Return (X, Y) of the center of cell containing provided text 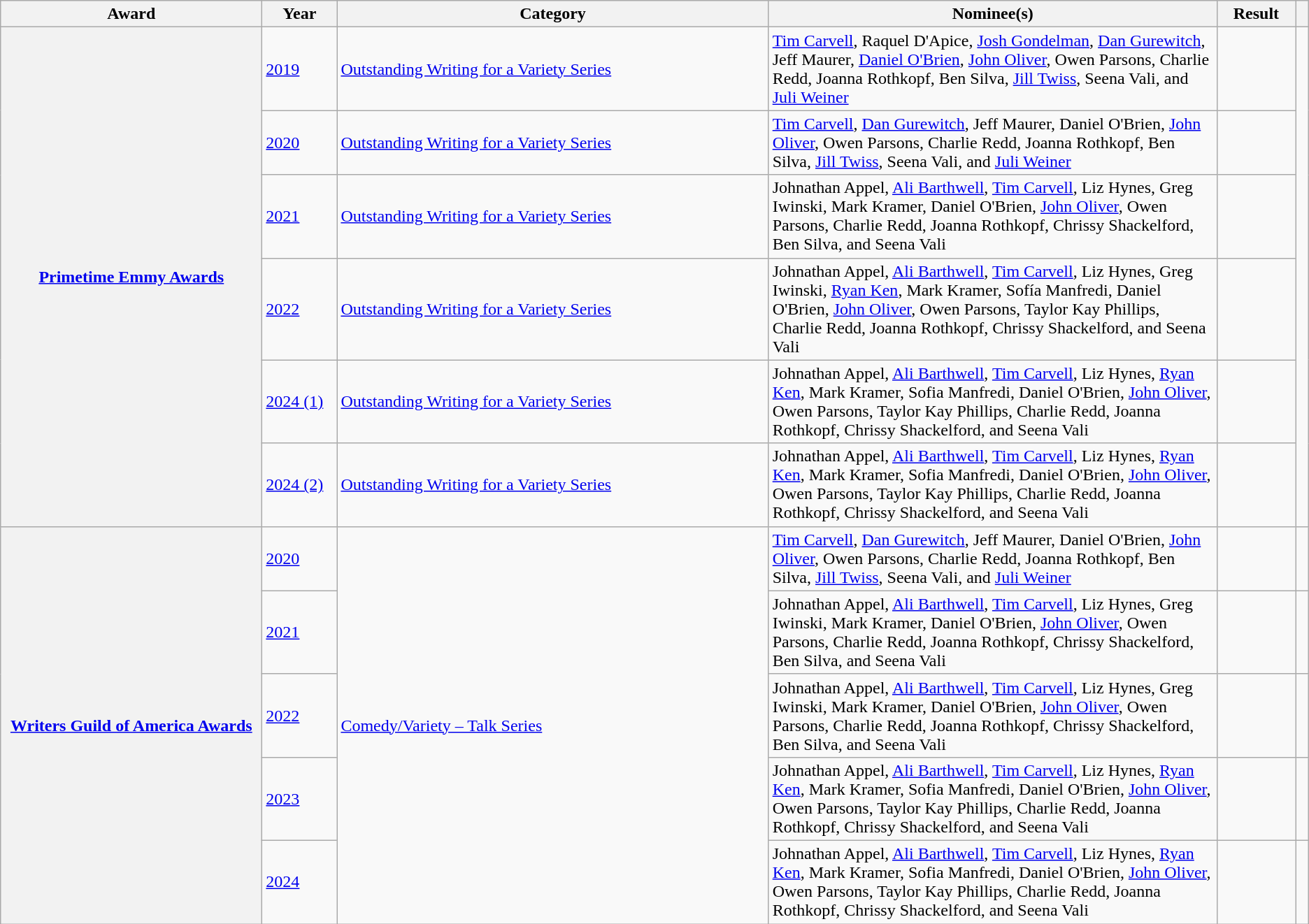
Award (131, 14)
Category (552, 14)
2019 (299, 68)
2024 (1) (299, 401)
2023 (299, 798)
2024 (2) (299, 485)
Result (1256, 14)
Year (299, 14)
Nominee(s) (993, 14)
Primetime Emmy Awards (131, 277)
Writers Guild of America Awards (131, 725)
2024 (299, 882)
Comedy/Variety – Talk Series (552, 725)
